Find where the given text appears and provide that cell's center as (x, y) coordinate. 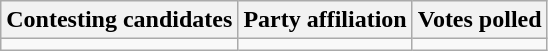
Votes polled (480, 20)
Contesting candidates (120, 20)
Party affiliation (325, 20)
